Determine the [X, Y] coordinate at the center of the cell enclosing the given text.  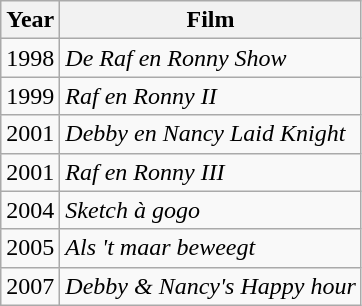
Raf en Ronny III [210, 172]
De Raf en Ronny Show [210, 58]
2004 [30, 210]
2005 [30, 248]
Film [210, 20]
1998 [30, 58]
1999 [30, 96]
Debby & Nancy's Happy hour [210, 286]
Raf en Ronny II [210, 96]
Debby en Nancy Laid Knight [210, 134]
Sketch à gogo [210, 210]
Year [30, 20]
2007 [30, 286]
Als 't maar beweegt [210, 248]
